Return the (x, y) coordinate for the center point of the cell that contains the specified text.  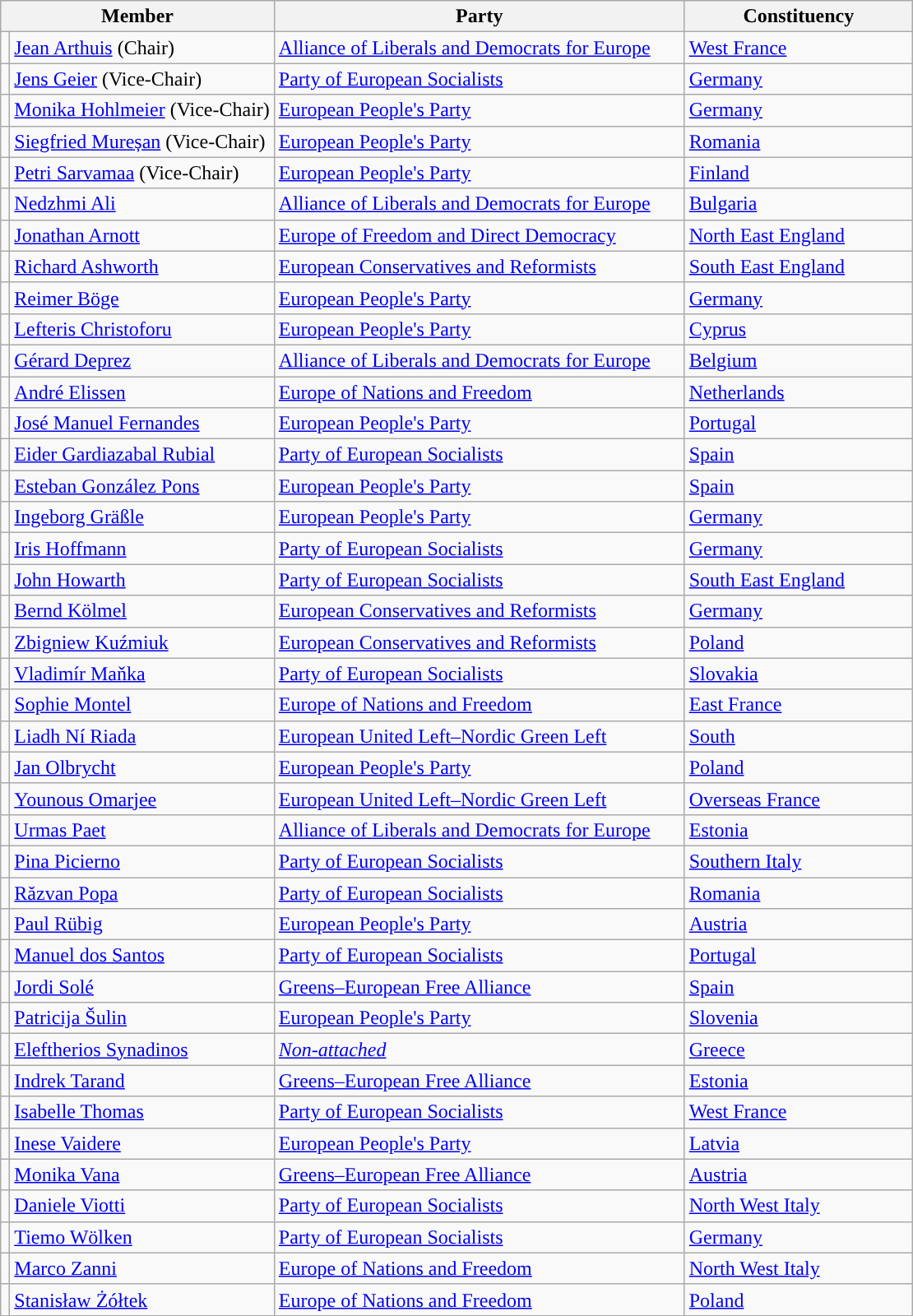
Jonathan Arnott (142, 235)
Gérard Deprez (142, 360)
Belgium (798, 360)
Stanisław Żółtek (142, 1300)
Daniele Viotti (142, 1206)
Isabelle Thomas (142, 1112)
North East England (798, 235)
East France (798, 705)
Paul Rübig (142, 924)
Cyprus (798, 329)
Jan Olbrycht (142, 767)
Vladimír Maňka (142, 674)
Member (138, 16)
Richard Ashworth (142, 266)
Younous Omarjee (142, 799)
Monika Vana (142, 1175)
Overseas France (798, 799)
Slovenia (798, 1018)
John Howarth (142, 580)
Eleftherios Synadinos (142, 1050)
Bulgaria (798, 204)
Siegfried Mureșan (Vice-Chair) (142, 141)
Jens Geier (Vice-Chair) (142, 79)
Pina Picierno (142, 861)
Ingeborg Gräßle (142, 517)
Eider Gardiazabal Rubial (142, 455)
Jordi Solé (142, 987)
Tiemo Wölken (142, 1237)
André Elissen (142, 392)
Latvia (798, 1143)
South (798, 736)
Constituency (798, 16)
Urmas Paet (142, 830)
Petri Sarvamaa (Vice-Chair) (142, 173)
Marco Zanni (142, 1268)
Zbigniew Kuźmiuk (142, 642)
Party (479, 16)
Iris Hoffmann (142, 549)
Manuel dos Santos (142, 956)
Non-attached (479, 1050)
Sophie Montel (142, 705)
Esteban González Pons (142, 486)
Reimer Böge (142, 298)
Nedzhmi Ali (142, 204)
Finland (798, 173)
Răzvan Popa (142, 892)
Bernd Kölmel (142, 611)
José Manuel Fernandes (142, 424)
Patricija Šulin (142, 1018)
Indrek Tarand (142, 1081)
Netherlands (798, 392)
Liadh Ní Riada (142, 736)
Jean Arthuis (Chair) (142, 48)
Lefteris Christoforu (142, 329)
Inese Vaidere (142, 1143)
Monika Hohlmeier (Vice-Chair) (142, 110)
Greece (798, 1050)
Southern Italy (798, 861)
Slovakia (798, 674)
Europe of Freedom and Direct Democracy (479, 235)
